Scan for the cell matching the given text and deliver its (x, y) coordinate at center. 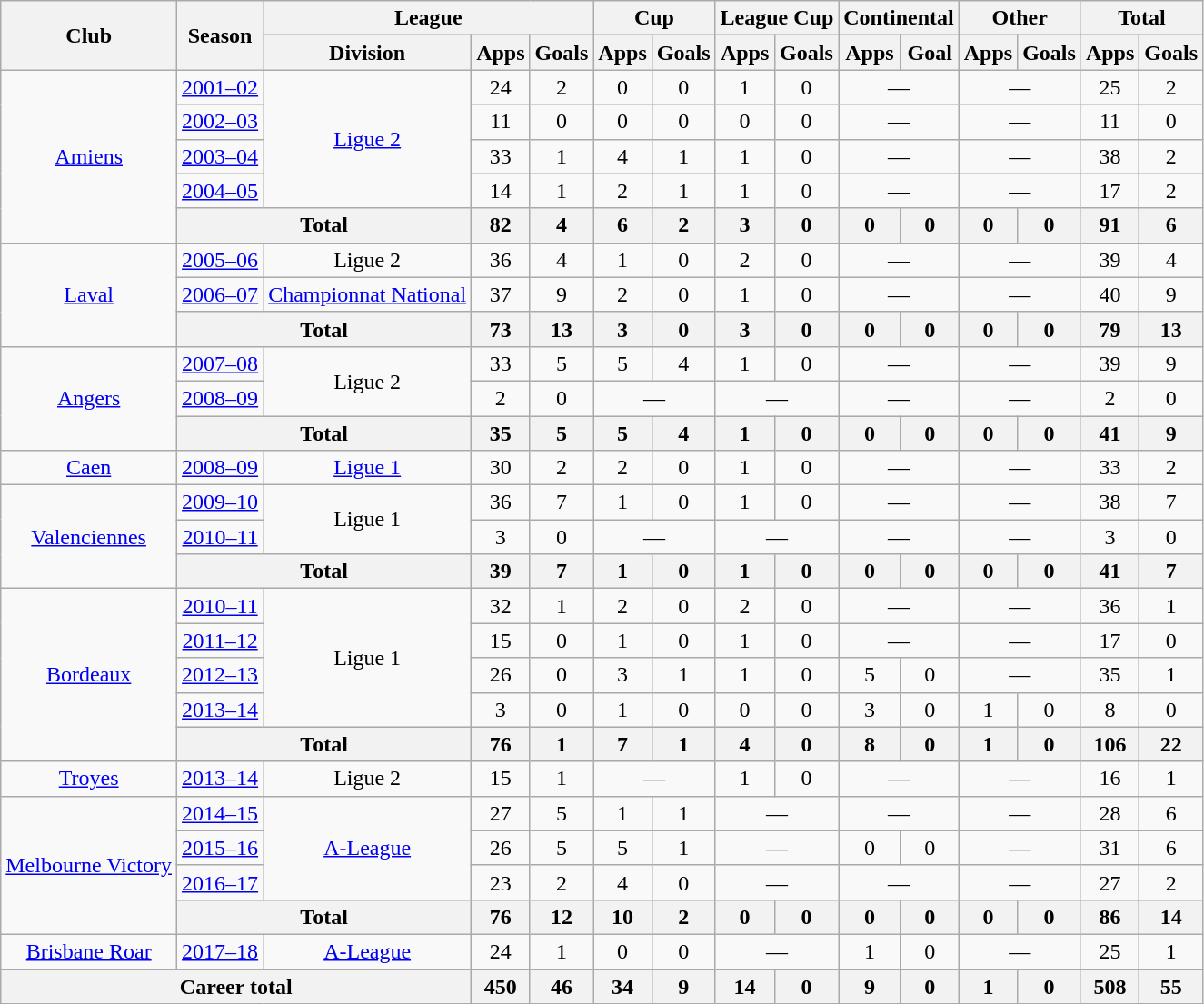
55 (1171, 986)
Bordeaux (89, 675)
37 (501, 294)
46 (562, 986)
16 (1109, 779)
79 (1109, 329)
2006–07 (220, 294)
2007–08 (220, 363)
32 (501, 606)
Angers (89, 398)
28 (1109, 813)
League (429, 18)
Troyes (89, 779)
Caen (89, 468)
2002–03 (220, 122)
2015–16 (220, 848)
106 (1109, 744)
2016–17 (220, 882)
2014–15 (220, 813)
Season (220, 35)
2009–10 (220, 502)
508 (1109, 986)
10 (622, 917)
Other (1020, 18)
2003–04 (220, 156)
Melbourne Victory (89, 865)
12 (562, 917)
Championnat National (367, 294)
Cup (654, 18)
Goal (930, 53)
86 (1109, 917)
450 (501, 986)
2017–18 (220, 951)
73 (501, 329)
2004–05 (220, 191)
82 (501, 225)
Continental (899, 18)
30 (501, 468)
2001–02 (220, 87)
2005–06 (220, 260)
Brisbane Roar (89, 951)
40 (1109, 294)
Club (89, 35)
23 (501, 882)
Laval (89, 294)
League Cup (777, 18)
22 (1171, 744)
2012–13 (220, 675)
2011–12 (220, 641)
31 (1109, 848)
Valenciennes (89, 537)
91 (1109, 225)
Amiens (89, 156)
Division (367, 53)
34 (622, 986)
Career total (236, 986)
